Detect which cell encompasses the target text, then output its (X, Y) center coordinate. 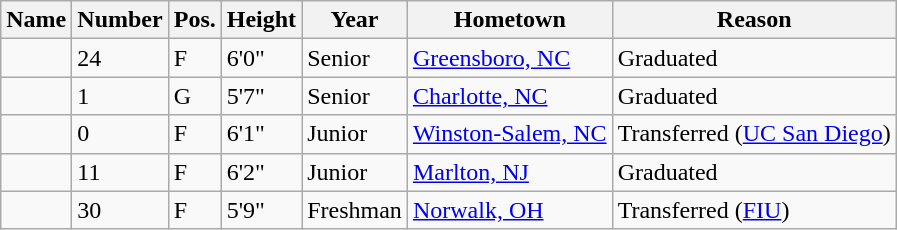
Greensboro, NC (510, 58)
6'0" (261, 58)
Reason (754, 20)
30 (120, 210)
Year (355, 20)
Freshman (355, 210)
Hometown (510, 20)
Winston-Salem, NC (510, 134)
Transferred (FIU) (754, 210)
Height (261, 20)
Transferred (UC San Diego) (754, 134)
11 (120, 172)
Marlton, NJ (510, 172)
Pos. (194, 20)
5'7" (261, 96)
6'2" (261, 172)
Norwalk, OH (510, 210)
G (194, 96)
6'1" (261, 134)
Number (120, 20)
1 (120, 96)
0 (120, 134)
5'9" (261, 210)
24 (120, 58)
Charlotte, NC (510, 96)
Name (36, 20)
